Return [x, y] of the center of cell containing provided text 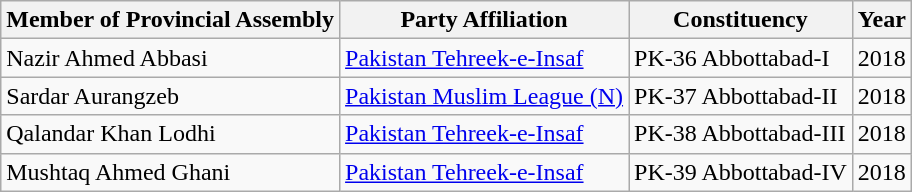
Member of Provincial Assembly [170, 20]
PK-38 Abbottabad-III [741, 134]
PK-37 Abbottabad-II [741, 96]
PK-39 Abbottabad-IV [741, 172]
Party Affiliation [484, 20]
Pakistan Muslim League (N) [484, 96]
Nazir Ahmed Abbasi [170, 58]
PK-36 Abbottabad-I [741, 58]
Qalandar Khan Lodhi [170, 134]
Mushtaq Ahmed Ghani [170, 172]
Sardar Aurangzeb [170, 96]
Year [882, 20]
Constituency [741, 20]
